Return the [X, Y] coordinate for the center point of the cell that contains the specified text.  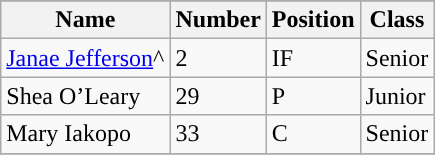
Mary Iakopo [86, 134]
C [313, 134]
Class [397, 20]
Number [218, 20]
Position [313, 20]
IF [313, 58]
Junior [397, 96]
29 [218, 96]
P [313, 96]
2 [218, 58]
Name [86, 20]
Shea O’Leary [86, 96]
33 [218, 134]
Janae Jefferson^ [86, 58]
